Find where the given text appears and provide that cell's center as (X, Y) coordinate. 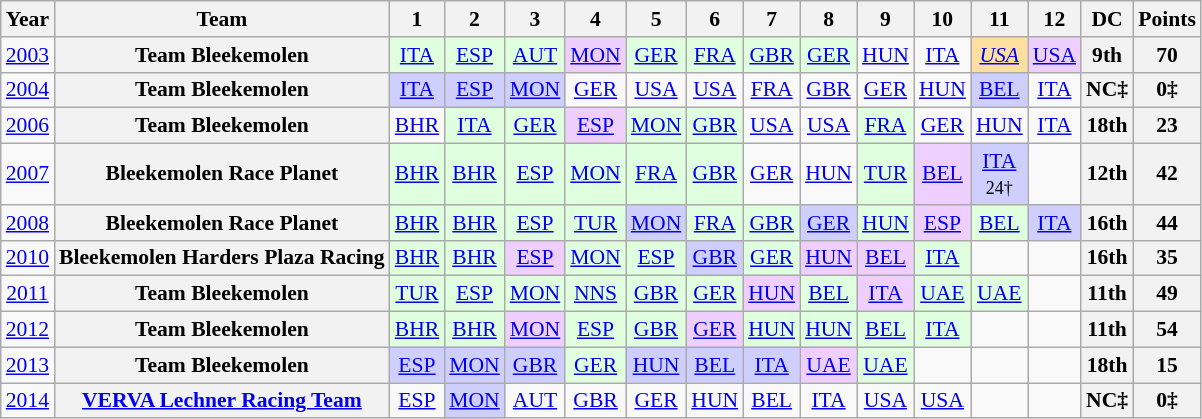
1 (418, 19)
2007 (28, 174)
2008 (28, 223)
54 (1167, 330)
2 (474, 19)
9th (1107, 55)
Year (28, 19)
49 (1167, 294)
70 (1167, 55)
44 (1167, 223)
6 (714, 19)
Points (1167, 19)
42 (1167, 174)
9 (886, 19)
12th (1107, 174)
Team (222, 19)
35 (1167, 258)
VERVA Lechner Racing Team (222, 401)
DC (1107, 19)
10 (942, 19)
23 (1167, 126)
12 (1054, 19)
2014 (28, 401)
8 (828, 19)
2006 (28, 126)
5 (656, 19)
15 (1167, 365)
7 (772, 19)
NNS (596, 294)
2004 (28, 90)
2003 (28, 55)
2013 (28, 365)
2012 (28, 330)
2010 (28, 258)
3 (536, 19)
Bleekemolen Harders Plaza Racing (222, 258)
11 (1000, 19)
ITA24† (1000, 174)
4 (596, 19)
2011 (28, 294)
